Return [x, y] of the center of cell containing provided text 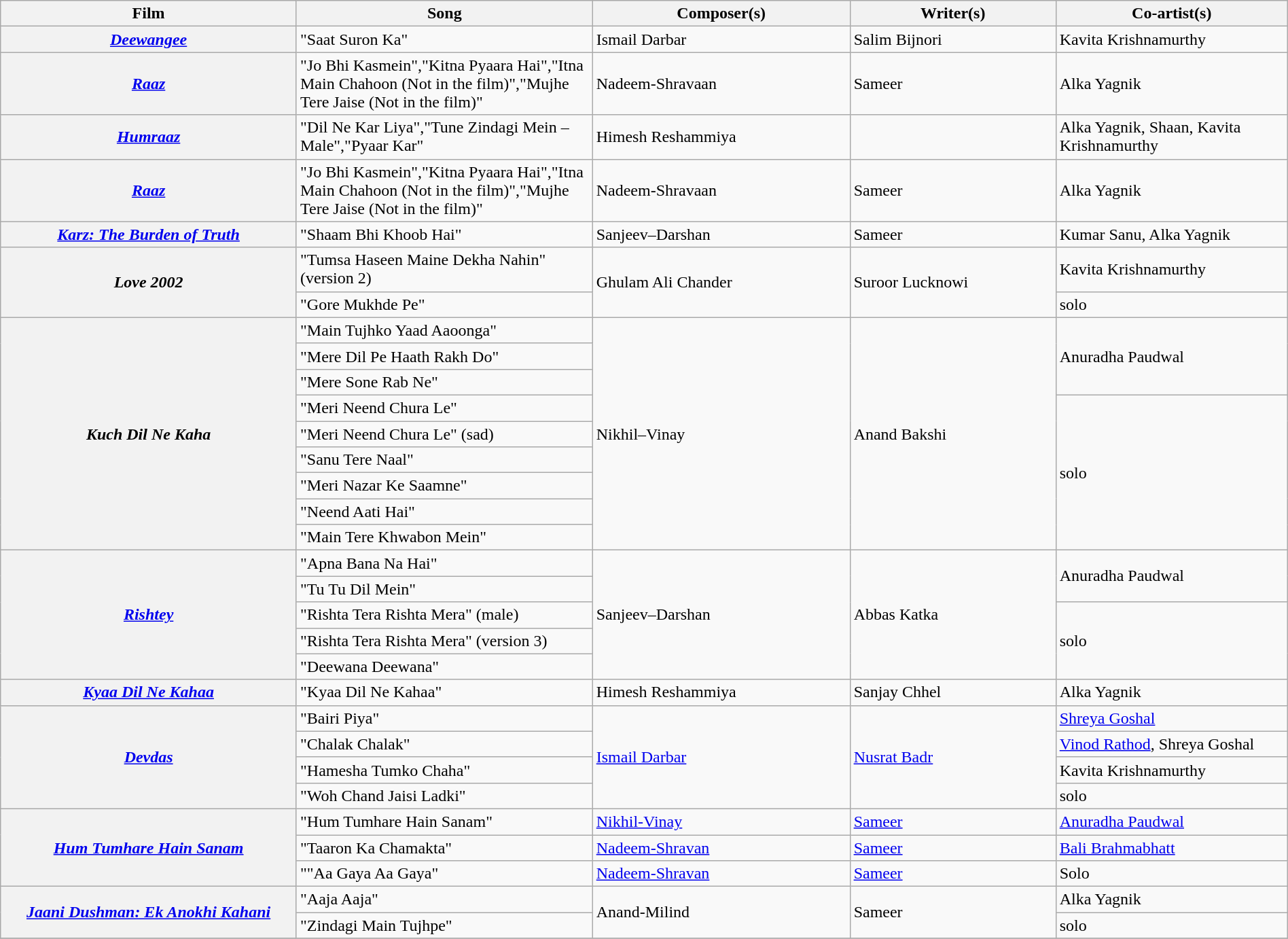
Nusrat Badr [952, 757]
"Main Tere Khwabon Mein" [444, 537]
"Dil Ne Kar Liya","Tune Zindagi Mein – Male","Pyaar Kar" [444, 137]
Anand-Milind [721, 913]
Shreya Goshal [1171, 718]
Devdas [149, 757]
Suroor Lucknowi [952, 283]
"Taaron Ka Chamakta" [444, 847]
"Meri Neend Chura Le" (sad) [444, 434]
"Shaam Bhi Khoob Hai" [444, 234]
"Zindagi Main Tujhpe" [444, 925]
Co-artist(s) [1171, 14]
Sanjay Chhel [952, 692]
"Main Tujhko Yaad Aaoonga" [444, 330]
"Sanu Tere Naal" [444, 460]
Bali Brahmabhatt [1171, 847]
"Neend Aati Hai" [444, 512]
Nikhil-Vinay [721, 821]
Anand Bakshi [952, 433]
""Aa Gaya Aa Gaya" [444, 874]
"Meri Nazar Ke Saamne" [444, 486]
Rishtey [149, 615]
Song [444, 14]
Writer(s) [952, 14]
"Woh Chand Jaisi Ladki" [444, 796]
"Hum Tumhare Hain Sanam" [444, 821]
"Saat Suron Ka" [444, 39]
Kumar Sanu, Alka Yagnik [1171, 234]
"Rishta Tera Rishta Mera" (version 3) [444, 641]
Ghulam Ali Chander [721, 283]
"Bairi Piya" [444, 718]
Karz: The Burden of Truth [149, 234]
Alka Yagnik, Shaan, Kavita Krishnamurthy [1171, 137]
Humraaz [149, 137]
"Aaja Aaja" [444, 900]
Deewangee [149, 39]
"Gore Mukhde Pe" [444, 304]
Kyaa Dil Ne Kahaa [149, 692]
Nikhil–Vinay [721, 433]
"Chalak Chalak" [444, 744]
"Rishta Tera Rishta Mera" (male) [444, 615]
"Deewana Deewana" [444, 667]
Vinod Rathod, Shreya Goshal [1171, 744]
Kuch Dil Ne Kaha [149, 433]
"Tumsa Haseen Maine Dekha Nahin" (version 2) [444, 269]
Abbas Katka [952, 615]
Film [149, 14]
"Kyaa Dil Ne Kahaa" [444, 692]
"Tu Tu Dil Mein" [444, 589]
Hum Tumhare Hain Sanam [149, 847]
Love 2002 [149, 283]
"Meri Neend Chura Le" [444, 408]
Composer(s) [721, 14]
"Mere Dil Pe Haath Rakh Do" [444, 356]
Solo [1171, 874]
Salim Bijnori [952, 39]
"Hamesha Tumko Chaha" [444, 770]
"Mere Sone Rab Ne" [444, 382]
"Apna Bana Na Hai" [444, 563]
Jaani Dushman: Ek Anokhi Kahani [149, 913]
